Find where the given text appears and provide that cell's center as [x, y] coordinate. 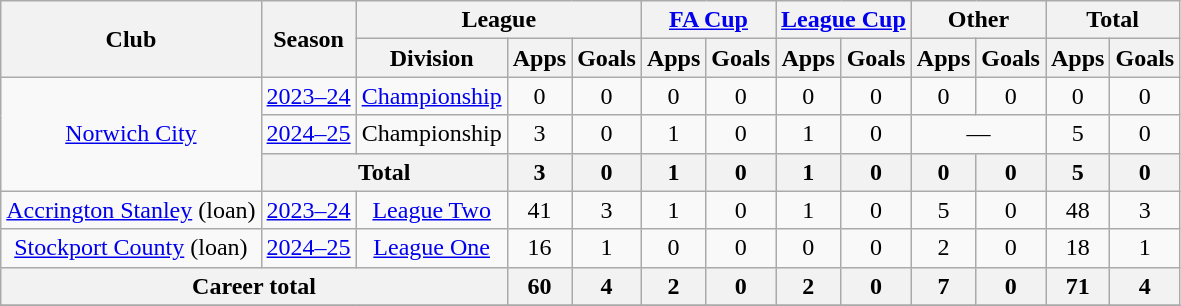
Stockport County (loan) [131, 248]
League One [432, 248]
60 [539, 286]
71 [1078, 286]
18 [1078, 248]
Season [308, 39]
Accrington Stanley (loan) [131, 210]
League [498, 20]
Club [131, 39]
48 [1078, 210]
League Cup [844, 20]
Career total [254, 286]
— [978, 134]
League Two [432, 210]
7 [943, 286]
16 [539, 248]
Other [978, 20]
Norwich City [131, 134]
FA Cup [708, 20]
Division [432, 58]
41 [539, 210]
